Find where the given text appears and provide that cell's center as (x, y) coordinate. 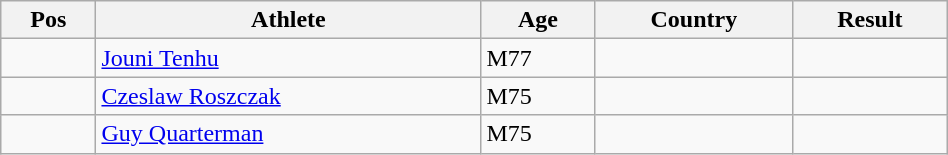
Result (870, 20)
Country (694, 20)
Jouni Tenhu (288, 58)
Pos (48, 20)
Czeslaw Roszczak (288, 96)
Athlete (288, 20)
M77 (538, 58)
Age (538, 20)
Guy Quarterman (288, 134)
